Provide the (x, y) coordinate of the cell's center where the given text is located.  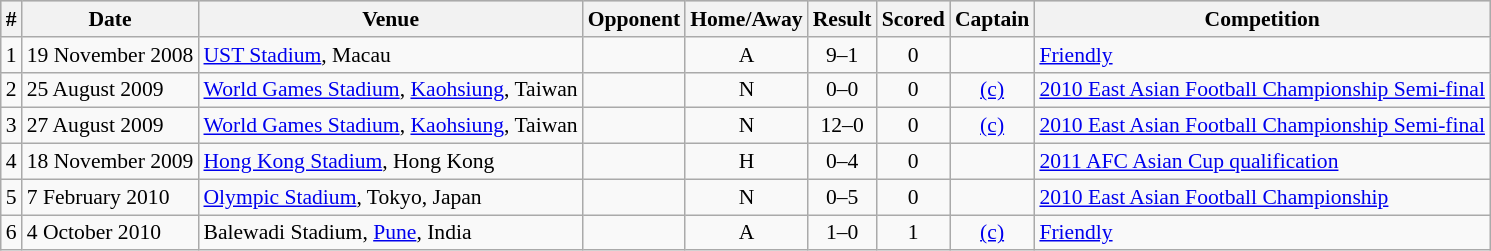
Competition (1262, 19)
Scored (914, 19)
Home/Away (746, 19)
Captain (992, 19)
6 (12, 233)
0–5 (842, 197)
UST Stadium, Macau (390, 55)
# (12, 19)
0–4 (842, 162)
Venue (390, 19)
5 (12, 197)
2 (12, 90)
19 November 2008 (110, 55)
H (746, 162)
Olympic Stadium, Tokyo, Japan (390, 197)
12–0 (842, 126)
2011 AFC Asian Cup qualification (1262, 162)
4 (12, 162)
9–1 (842, 55)
4 October 2010 (110, 233)
18 November 2009 (110, 162)
1–0 (842, 233)
27 August 2009 (110, 126)
Date (110, 19)
7 February 2010 (110, 197)
Opponent (634, 19)
Balewadi Stadium, Pune, India (390, 233)
Result (842, 19)
25 August 2009 (110, 90)
Hong Kong Stadium, Hong Kong (390, 162)
3 (12, 126)
2010 East Asian Football Championship (1262, 197)
0–0 (842, 90)
